Locate the cell with the specified text and output its (x, y) center coordinate. 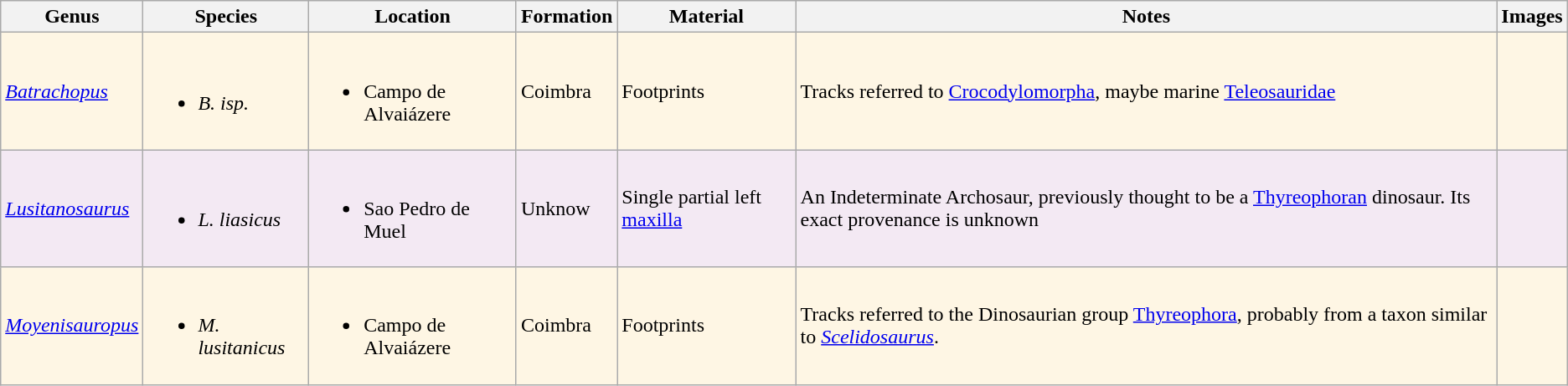
Genus (72, 17)
Location (413, 17)
Species (226, 17)
Tracks referred to the Dinosaurian group Thyreophora, probably from a taxon similar to Scelidosaurus. (1146, 326)
M. lusitanicus (226, 326)
Images (1532, 17)
Formation (566, 17)
Single partial left maxilla (707, 208)
Material (707, 17)
Tracks referred to Crocodylomorpha, maybe marine Teleosauridae (1146, 91)
Unknow (566, 208)
Batrachopus (72, 91)
B. isp. (226, 91)
Sao Pedro de Muel (413, 208)
Lusitanosaurus (72, 208)
Notes (1146, 17)
Moyenisauropus (72, 326)
An Indeterminate Archosaur, previously thought to be a Thyreophoran dinosaur. Its exact provenance is unknown (1146, 208)
L. liasicus (226, 208)
